Pinpoint the cell where the given text exists, returning its [x, y] midpoint coordinate. 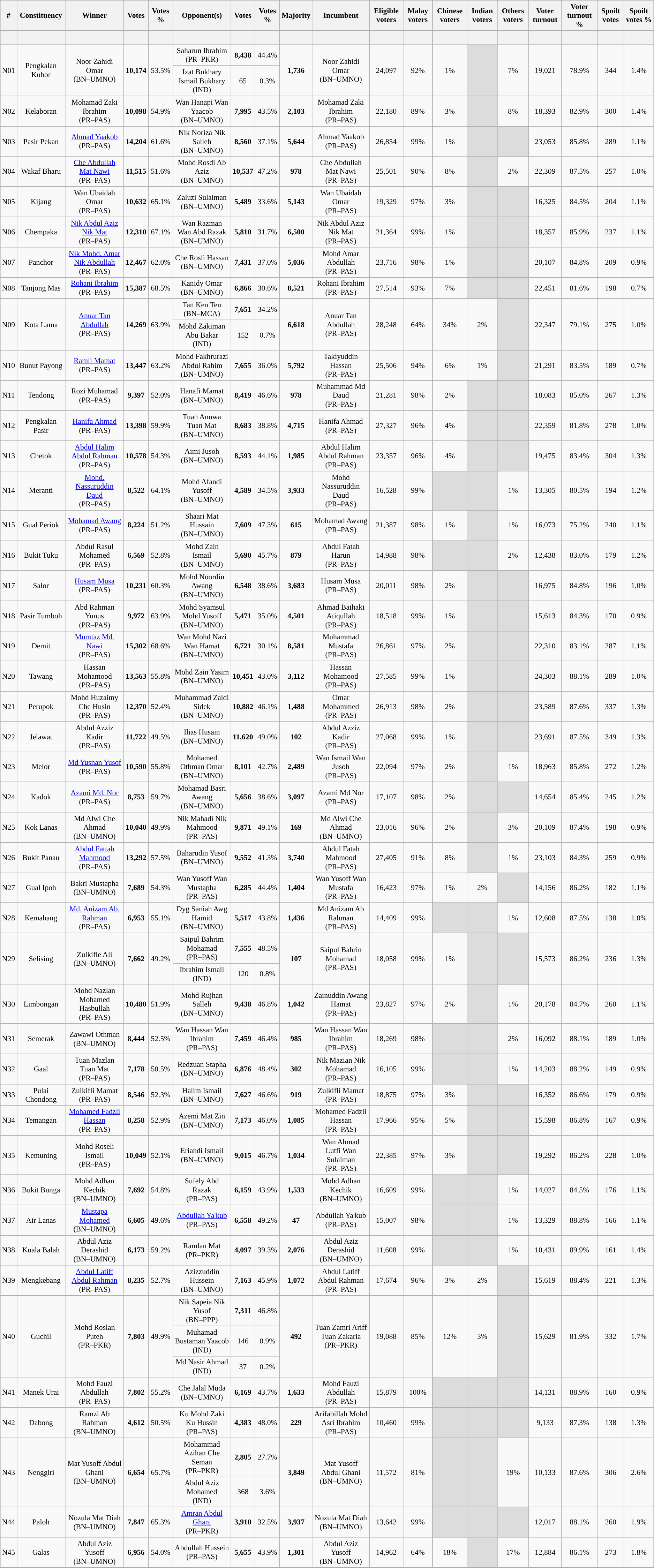
37.1% [267, 142]
Kota Lama [41, 325]
209 [610, 262]
237 [610, 232]
985 [296, 1039]
228 [610, 1155]
52.1% [160, 1155]
Che Abdullah Mat Nawi (PR–PAS) [341, 172]
Mohamed Othman Omar(BN–UMNO) [202, 767]
N26 [8, 858]
7,311 [243, 1311]
Paloh [41, 1523]
Pasir Pekan [41, 142]
107 [296, 959]
Wan Ahmad Lutfi Wan Sulaiman(PR–PAS) [341, 1155]
88.9% [579, 1393]
54.0% [160, 1553]
Meranti [41, 491]
7,555 [243, 949]
Ramli Mamat(PR–PAS) [95, 365]
Tan Ken Ten(BN–MCA) [202, 310]
Arifabillah Mohd Asri Ibrahim(PR–PAS) [341, 1423]
Wan Hanapi Wan Yaacob(BN–UMNO) [202, 112]
81.8% [579, 426]
N10 [8, 365]
87.3% [579, 1423]
Ramlan Mat(PR–PKR) [202, 1251]
Eriandi Ismail(BN–UMNO) [202, 1155]
Pulai Chondong [41, 1095]
Selising [41, 959]
N38 [8, 1251]
Rohani Ibrahim (PR–PAS) [341, 288]
2.6% [639, 1472]
Kok Lanas [41, 827]
54.8% [160, 1190]
Mohd Fakhrurazi Abdul Rahim(BN–UMNO) [202, 365]
47 [296, 1220]
85.0% [579, 395]
Ramzi Ab Rahman(BN–UMNO) [95, 1423]
14,204 [136, 142]
Wan Yusoff Wan Mustapha(PR–PAS) [202, 888]
8,683 [243, 426]
81% [418, 1472]
24,097 [386, 70]
51.6% [160, 172]
Mohammad Azihan Che Seman(PR–PKR) [202, 1457]
N30 [8, 1004]
14,131 [545, 1393]
N04 [8, 172]
Rohani Ibrahim(PR–PAS) [95, 288]
Semerak [41, 1039]
23,053 [545, 142]
Winner [95, 15]
Md Anizam Ab Rahman(PR–PAS) [341, 918]
15,573 [545, 959]
19,475 [545, 456]
49.1% [267, 827]
Kadok [41, 797]
17,107 [386, 797]
Indian voters [482, 15]
48.4% [267, 1069]
59.9% [160, 426]
8,235 [136, 1281]
Azami Md. Nor(PR–PAS) [95, 797]
27,585 [386, 677]
1,034 [296, 1155]
Perupok [41, 707]
Tanjong Mas [41, 288]
19% [513, 1472]
Che Jalal Muda(BN–UMNO) [202, 1393]
82.9% [579, 112]
N29 [8, 959]
Abdul Rasul Mohamed(PR–PAS) [95, 556]
Abdul Azziz Kadir (PR–PAS) [341, 737]
170 [610, 616]
7,847 [136, 1523]
10,040 [136, 827]
16,105 [386, 1069]
9,438 [243, 1004]
10,049 [136, 1155]
8,224 [136, 525]
N16 [8, 556]
49.6% [160, 1220]
39.3% [267, 1251]
14,988 [386, 556]
86.8% [579, 1121]
Muhammad Mustafa(PR–PAS) [341, 646]
8,593 [243, 456]
Bakri Mustapha(BN–UMNO) [95, 888]
18,269 [386, 1039]
Panchor [41, 262]
14,269 [136, 325]
Che Abdullah Mat Nawi(PR–PAS) [95, 172]
N03 [8, 142]
337 [610, 707]
Mumtaz Md. Nawi(PR–PAS) [95, 646]
30.1% [267, 646]
9,552 [243, 858]
Halim Ismail(BN–UMNO) [202, 1095]
Nik Mazian Nik Mohamad(PR–PAS) [341, 1069]
1,042 [296, 1004]
5,143 [296, 202]
10,451 [243, 677]
78.9% [579, 70]
236 [610, 959]
8,258 [136, 1121]
18,875 [386, 1095]
Mohd Afandi Yusoff(BN–UMNO) [202, 491]
7,173 [243, 1121]
Mohd Rujhan Salleh(BN–UMNO) [202, 1004]
13,292 [136, 858]
879 [296, 556]
Bukit Bunga [41, 1190]
38.8% [267, 426]
52.7% [160, 1281]
5,690 [243, 556]
64.1% [160, 491]
Demit [41, 646]
Nik Sapeia Nik Yusof(BN–PPP) [202, 1311]
N27 [8, 888]
Nik Noriza Nik Salleh(BN–UMNO) [202, 142]
240 [610, 525]
93% [418, 288]
Md Yusnan Yusof(PR–PAS) [95, 767]
10,882 [243, 707]
8,101 [243, 767]
6,159 [243, 1190]
46.0% [267, 1121]
10,480 [136, 1004]
Manek Urai [41, 1393]
169 [296, 827]
Che Rosli Hassan(BN–UMNO) [202, 262]
Chempaka [41, 232]
Zulkifle Ali(BN–UMNO) [95, 959]
6,285 [243, 888]
332 [610, 1336]
Kemahang [41, 918]
8,522 [136, 491]
18,393 [545, 112]
85% [418, 1336]
51.9% [160, 1004]
Mohd Nazlan Mohamed Hasbullah(PR–PAS) [95, 1004]
N17 [8, 586]
Abdul Aziz Mohamed(IND) [202, 1492]
21,387 [386, 525]
16,528 [386, 491]
Voter turnout [545, 15]
Tuan Zamri Ariff Tuan Zakaria (PR–PKR) [341, 1336]
32.5% [267, 1523]
6,558 [243, 1220]
100% [418, 1393]
48.5% [267, 949]
Muhamad Bustaman Yaacob(IND) [202, 1341]
N01 [8, 70]
5,655 [243, 1553]
Kemuning [41, 1155]
80.5% [579, 491]
17% [513, 1553]
Constituency [41, 15]
44.1% [267, 456]
Chinese voters [450, 15]
2,805 [243, 1457]
Aimi Jusoh(BN–UMNO) [202, 456]
37 [243, 1366]
Zainuddin Awang Hamat(PR–PAS) [341, 1004]
N40 [8, 1336]
Tawang [41, 677]
7,459 [243, 1039]
88.8% [579, 1220]
4,501 [296, 616]
27,327 [386, 426]
Mohd Huzaimy Che Husin(PR–PAS) [95, 707]
15,598 [545, 1121]
Ilias Husain(BN–UMNO) [202, 737]
83.5% [579, 365]
26,913 [386, 707]
14,203 [545, 1069]
34.2% [267, 310]
6,876 [243, 1069]
N37 [8, 1220]
6,953 [136, 918]
3,849 [296, 1472]
Nik Mohd. Amar Nik Abdullah(PR–PAS) [95, 262]
10,537 [243, 172]
23,827 [386, 1004]
43.8% [267, 918]
8,444 [136, 1039]
N21 [8, 707]
48.0% [267, 1423]
60.3% [160, 586]
83.0% [579, 556]
2,489 [296, 767]
152 [243, 336]
20,011 [386, 586]
5,489 [243, 202]
7,689 [136, 888]
54.9% [160, 112]
6,866 [243, 288]
304 [610, 456]
52.4% [160, 707]
51.2% [160, 525]
46.4% [267, 1039]
75.2% [579, 525]
Husam Musa(PR–PAS) [95, 586]
6,618 [296, 325]
24,303 [545, 677]
Pengkalan Kubor [41, 70]
Wan Yusoff Wan Mustafa(PR–PAS) [341, 888]
35.0% [267, 616]
10,632 [136, 202]
7,609 [243, 525]
Wakaf Bharu [41, 172]
7,655 [243, 365]
N19 [8, 646]
Md. Anizam Ab. Rahman(PR–PAS) [95, 918]
Omar Mohammed(PR–PAS) [341, 707]
11,620 [243, 737]
0.8% [267, 974]
12% [450, 1336]
Pasir Tumboh [41, 616]
12,370 [136, 707]
11,572 [386, 1472]
19,329 [386, 202]
Wan Razman Wan Abd Razak(BN–UMNO) [202, 232]
Mohd Noordin Awang(BN–UMNO) [202, 586]
6% [450, 365]
5,471 [243, 616]
275 [610, 325]
13,642 [386, 1523]
N20 [8, 677]
5% [450, 1121]
Voter turnout % [579, 15]
3.6% [267, 1492]
Azizzuddin Hussein(BN–UMNO) [202, 1281]
Ibrahim Ismail(IND) [202, 974]
22,347 [545, 325]
7,627 [243, 1095]
37.0% [267, 262]
N45 [8, 1553]
# [8, 15]
5,792 [296, 365]
81.6% [579, 288]
17,674 [386, 1281]
20,107 [545, 262]
N25 [8, 827]
Mohd Roseli Ismail(PR–PAS) [95, 1155]
46.7% [267, 1155]
196 [610, 586]
1.8% [639, 1553]
11,722 [136, 737]
81.9% [579, 1336]
19,292 [545, 1155]
22,309 [545, 172]
57.5% [160, 858]
19,088 [386, 1336]
302 [296, 1069]
1,085 [296, 1121]
43.0% [267, 677]
Mohd Rosdi Ab Aziz(BN–UMNO) [202, 172]
94% [418, 365]
Md Nasir Ahmad(IND) [202, 1366]
61.6% [160, 142]
21,281 [386, 395]
53.5% [160, 70]
1,488 [296, 707]
N18 [8, 616]
15,613 [545, 616]
Others voters [513, 15]
46.1% [267, 707]
306 [610, 1472]
Bukit Panau [41, 858]
Takiyuddin Hassan(PR–PAS) [341, 365]
Jelawat [41, 737]
194 [610, 491]
65.1% [160, 202]
Saipul Bahrim Mohamad(PR–PAS) [202, 949]
8,521 [296, 288]
52.8% [160, 556]
N35 [8, 1155]
18,963 [545, 767]
22,451 [545, 288]
Nik Mahadi Nik Mahmood(PR–PAS) [202, 827]
47.2% [267, 172]
N09 [8, 325]
204 [610, 202]
23,357 [386, 456]
12,017 [545, 1523]
Mohamad Basri Awang(BN–UMNO) [202, 797]
Ahmad Baihaki Atiqullah(PR–PAS) [341, 616]
6,956 [136, 1553]
65 [243, 81]
Mohd Amar Abdullah(PR–PAS) [341, 262]
1,436 [296, 918]
7,803 [136, 1336]
49.5% [160, 737]
10,133 [545, 1472]
7,431 [243, 262]
8,753 [136, 797]
14,962 [386, 1553]
1,404 [296, 888]
12,438 [545, 556]
N44 [8, 1523]
43.7% [267, 1393]
Gual Ipoh [41, 888]
95% [418, 1121]
N02 [8, 112]
Hanafi Mamat(BN–UMNO) [202, 395]
272 [610, 767]
5,656 [243, 797]
5,036 [296, 262]
221 [610, 1281]
368 [243, 1492]
3,910 [243, 1523]
N43 [8, 1472]
Zawawi Othman(BN–UMNO) [95, 1039]
Abdul Fatah Harun(PR–PAS) [341, 556]
1.9% [639, 1523]
Bukit Tuku [41, 556]
17,966 [386, 1121]
8,546 [136, 1095]
182 [610, 888]
10,590 [136, 767]
13,398 [136, 426]
18,518 [386, 616]
23,589 [545, 707]
18% [450, 1553]
59.2% [160, 1251]
16,352 [545, 1095]
8,581 [296, 646]
3,097 [296, 797]
N28 [8, 918]
N41 [8, 1393]
30.6% [267, 288]
23,103 [545, 858]
Azami Md Nor(PR–PAS) [341, 797]
10,098 [136, 112]
25,506 [386, 365]
10,231 [136, 586]
85.9% [579, 232]
259 [610, 858]
7,163 [243, 1281]
Mohd. Nassuruddin Daud (PR–PAS) [95, 491]
Abdul Fatah Mahmood(PR–PAS) [341, 858]
10,174 [136, 70]
13,447 [136, 365]
161 [610, 1251]
14,654 [545, 797]
Sufely Abd Razak(PR–PAS) [202, 1190]
149 [610, 1069]
90% [418, 172]
87.4% [579, 827]
59.7% [160, 797]
33.6% [267, 202]
4,589 [243, 491]
19,021 [545, 70]
85.4% [579, 797]
15,629 [545, 1336]
N15 [8, 525]
6,548 [243, 586]
Muhammad Md Daud(PR–PAS) [341, 395]
11,515 [136, 172]
Ku Mohd Zaki Ku Hussin(PR–PAS) [202, 1423]
91% [418, 858]
120 [243, 974]
16,073 [545, 525]
2,103 [296, 112]
Air Lanas [41, 1220]
14,156 [545, 888]
344 [610, 70]
7,995 [243, 112]
86.1% [579, 1553]
245 [610, 797]
Saipul Bahrin Mohamad(PR–PAS) [341, 959]
52.3% [160, 1095]
68.5% [160, 288]
229 [296, 1423]
27.7% [267, 1457]
Guchil [41, 1336]
4,612 [136, 1423]
6,605 [136, 1220]
88.4% [579, 1281]
Galas [41, 1553]
41.3% [267, 858]
287 [610, 646]
176 [610, 1190]
Eligible voters [386, 15]
9,015 [243, 1155]
Saharun Ibrahim(PR–PKR) [202, 55]
Abdullah Hussein(PR–PAS) [202, 1553]
12,467 [136, 262]
68.6% [160, 646]
88.2% [579, 1069]
16,092 [545, 1039]
36.0% [267, 365]
Melor [41, 767]
10,578 [136, 456]
0.3% [267, 81]
83.1% [579, 646]
Husam Musa (PR–PAS) [341, 586]
1,633 [296, 1393]
N11 [8, 395]
Malay voters [418, 15]
9,133 [545, 1423]
Tuan Anuwa Tuan Mat(BN–UMNO) [202, 426]
11,608 [386, 1251]
18,083 [545, 395]
Tuan Mazlan Tuan Mat(PR–PAS) [95, 1069]
278 [610, 426]
27,405 [386, 858]
8,438 [243, 55]
Temangan [41, 1121]
12,608 [545, 918]
4,715 [296, 426]
7,802 [136, 1393]
63.2% [160, 365]
Mohd Zain Ismail(BN–UMNO) [202, 556]
102 [296, 737]
23,716 [386, 262]
Abdul Azziz Kadir(PR–PAS) [95, 737]
Dyg Saniah Awg Hamid(BN–UMNO) [202, 918]
N34 [8, 1121]
N33 [8, 1095]
52.9% [160, 1121]
N06 [8, 232]
15,619 [545, 1281]
6,721 [243, 646]
Redzuan Stapha(BN–UMNO) [202, 1069]
N07 [8, 262]
47.3% [267, 525]
N08 [8, 288]
3,937 [296, 1523]
3,933 [296, 491]
257 [610, 172]
34% [450, 325]
Mohd Syamsul Mohd Yusoff(BN–UMNO) [202, 616]
15,879 [386, 1393]
167 [610, 1121]
16,423 [386, 888]
Spoilt votes % [639, 15]
Muhammad Zaidi Sidek(BN–UMNO) [202, 707]
6,169 [243, 1393]
492 [296, 1336]
3,112 [296, 677]
49.0% [267, 737]
Gual Periok [41, 525]
6,569 [136, 556]
15,387 [136, 288]
N14 [8, 491]
25,501 [386, 172]
89% [418, 112]
N31 [8, 1039]
Pengkalan Pasir [41, 426]
43.5% [267, 112]
89.9% [579, 1251]
10,431 [545, 1251]
20,178 [545, 1004]
20,109 [545, 827]
919 [296, 1095]
Kanidy Omar(BN–UMNO) [202, 288]
15,302 [136, 646]
86.6% [579, 1095]
21,291 [545, 365]
Opponent(s) [202, 15]
7,651 [243, 310]
Nenggiri [41, 1472]
0.2% [267, 1366]
6,173 [136, 1251]
Chetok [41, 456]
4,383 [243, 1423]
31.7% [267, 232]
N05 [8, 202]
Spoilt votes [610, 15]
22,359 [545, 426]
5,810 [243, 232]
22,180 [386, 112]
55.2% [160, 1393]
9,972 [136, 616]
Majority [296, 15]
52.5% [160, 1039]
1.7% [639, 1336]
84.7% [579, 1004]
Amran Abdul Ghani(PR–PKR) [202, 1523]
Mohd Zain Yasim(BN–UMNO) [202, 677]
79.1% [579, 325]
N24 [8, 797]
12,884 [545, 1553]
1,301 [296, 1553]
300 [610, 112]
Gaal [41, 1069]
13,563 [136, 677]
N22 [8, 737]
N42 [8, 1423]
28,248 [386, 325]
Mohd Zakiman Abu Bakar(IND) [202, 336]
Abd Rahman Yunus(PR–PAS) [95, 616]
N13 [8, 456]
273 [610, 1553]
4,097 [243, 1251]
Salor [41, 586]
Incumbent [341, 15]
Baharudin Yusof(BN–UMNO) [202, 858]
6,500 [296, 232]
6,654 [136, 1472]
21,364 [386, 232]
23,691 [545, 737]
Tendong [41, 395]
9,871 [243, 827]
65.7% [160, 1472]
26,861 [386, 646]
52.0% [160, 395]
18,058 [386, 959]
8,560 [243, 142]
2,076 [296, 1251]
349 [610, 737]
9,397 [136, 395]
12,310 [136, 232]
7,692 [136, 1190]
23,016 [386, 827]
N39 [8, 1281]
14,409 [386, 918]
N32 [8, 1069]
Kelaboran [41, 112]
55.1% [160, 918]
14,027 [545, 1190]
Wan Mohd Nazi Wan Hamat(BN–UMNO) [202, 646]
62.0% [160, 262]
3,683 [296, 586]
146 [243, 1341]
Zaluzi Sulaiman(BN–UMNO) [202, 202]
Limbongan [41, 1004]
615 [296, 525]
67.1% [160, 232]
N12 [8, 426]
16,975 [545, 586]
45.9% [267, 1281]
Dabong [41, 1423]
5,517 [243, 918]
Bunut Payong [41, 365]
22,310 [545, 646]
N23 [8, 767]
27,514 [386, 288]
Mohd Roslan Puteh(PR–PKR) [95, 1336]
267 [610, 395]
13,305 [545, 491]
15,007 [386, 1220]
92% [418, 70]
160 [610, 1393]
3,740 [296, 858]
1,533 [296, 1190]
Wan Ismail Wan Jusoh(PR–PAS) [341, 767]
Kijang [41, 202]
22,385 [386, 1155]
Mustapa Mohamed(BN–UMNO) [95, 1220]
Kuala Balah [41, 1251]
26,854 [386, 142]
166 [610, 1220]
65.3% [160, 1523]
10,460 [386, 1423]
16,609 [386, 1190]
N36 [8, 1190]
Izat Bukhary Ismail Bukhary(IND) [202, 81]
1,072 [296, 1281]
7,178 [136, 1069]
1,736 [296, 70]
1,985 [296, 456]
Mengkebang [41, 1281]
34.5% [267, 491]
45.7% [267, 556]
7,662 [136, 959]
Abdul Fattah Mahmood(PR–PAS) [95, 858]
13,329 [545, 1220]
22,094 [386, 767]
27,068 [386, 737]
16,325 [545, 202]
Azemi Mat Zin(BN–UMNO) [202, 1121]
42.7% [267, 767]
Mohd Nassuruddin Daud(PR–PAS) [341, 491]
83.4% [579, 456]
8,419 [243, 395]
18,357 [545, 232]
Shaari Mat Hussain(BN–UMNO) [202, 525]
Rozi Muhamad(PR–PAS) [95, 395]
5,644 [296, 142]
